Determine the [X, Y] coordinate at the center of the cell enclosing the given text.  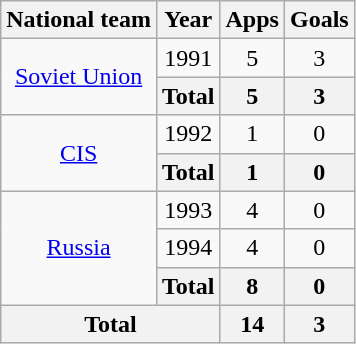
Soviet Union [79, 77]
1992 [188, 134]
Russia [79, 248]
National team [79, 20]
CIS [79, 153]
1991 [188, 58]
Apps [252, 20]
1993 [188, 210]
8 [252, 286]
1994 [188, 248]
14 [252, 324]
Year [188, 20]
Goals [319, 20]
